Identify which cell holds the provided text, then report its [x, y] central coordinate. 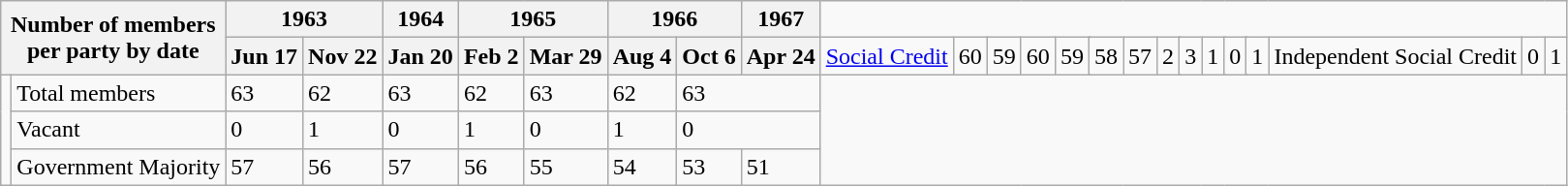
1964 [420, 19]
Feb 2 [491, 56]
Oct 6 [709, 56]
Vacant [118, 130]
Jun 17 [264, 56]
Aug 4 [642, 56]
1965 [533, 19]
Number of membersper party by date [113, 38]
2 [1168, 56]
Jan 20 [420, 56]
55 [566, 167]
Government Majority [118, 167]
1966 [674, 19]
53 [709, 167]
Mar 29 [566, 56]
58 [1106, 56]
54 [642, 167]
Social Credit [887, 56]
Independent Social Credit [1396, 56]
51 [781, 167]
1963 [304, 19]
Total members [118, 93]
3 [1191, 56]
Nov 22 [343, 56]
Apr 24 [781, 56]
1967 [781, 19]
